Find where the given text appears and provide that cell's center as [x, y] coordinate. 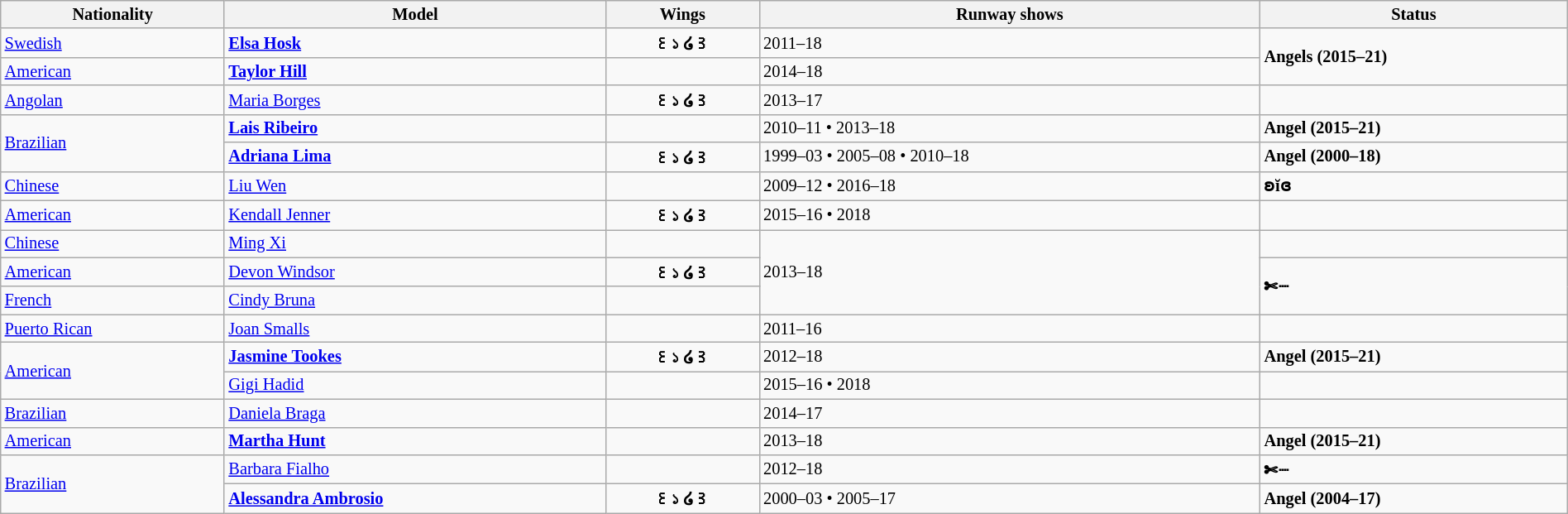
Taylor Hill [415, 71]
Cindy Bruna [415, 300]
French [112, 300]
Ming Xi [415, 243]
Elsa Hosk [415, 43]
Joan Smalls [415, 329]
Martha Hunt [415, 441]
2014–18 [1009, 71]
Status [1414, 14]
Nationality [112, 14]
Angel (2000–18) [1414, 157]
ʚĭɞ [1414, 185]
Swedish [112, 43]
2010–11 • 2013–18 [1009, 128]
2013–17 [1009, 99]
Jasmine Tookes [415, 356]
Daniela Braga [415, 413]
Liu Wen [415, 185]
Devon Windsor [415, 271]
Runway shows [1009, 14]
1999–03 • 2005–08 • 2010–18 [1009, 157]
Lais Ribeiro [415, 128]
Angel (2004–17) [1414, 498]
Maria Borges [415, 99]
2014–17 [1009, 413]
Angolan [112, 99]
2009–12 • 2016–18 [1009, 185]
Adriana Lima [415, 157]
2000–03 • 2005–17 [1009, 498]
Angels (2015–21) [1414, 56]
Puerto Rican [112, 329]
Gigi Hadid [415, 385]
Alessandra Ambrosio [415, 498]
2011–18 [1009, 43]
Barbara Fialho [415, 468]
Wings [682, 14]
Model [415, 14]
2011–16 [1009, 329]
Kendall Jenner [415, 215]
